Find where the given text appears and provide that cell's center as (X, Y) coordinate. 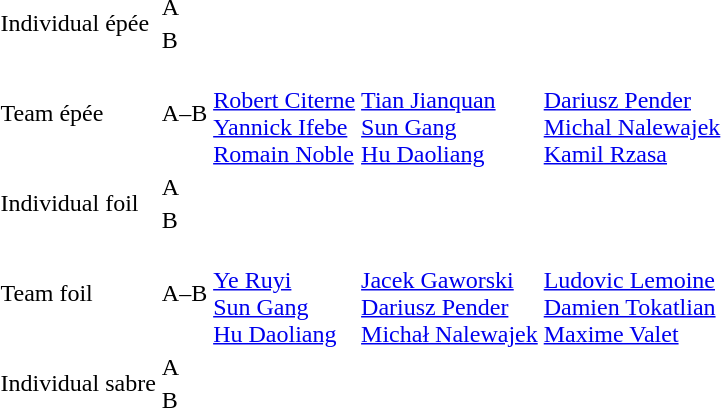
Ye RuyiSun GangHu Daoliang (284, 294)
Tian JianquanSun GangHu Daoliang (450, 114)
Jacek GaworskiDariusz PenderMichał Nalewajek (450, 294)
Robert CiterneYannick IfebeRomain Noble (284, 114)
